Capture the cell that displays the provided text and extract its (X, Y) central coordinate. 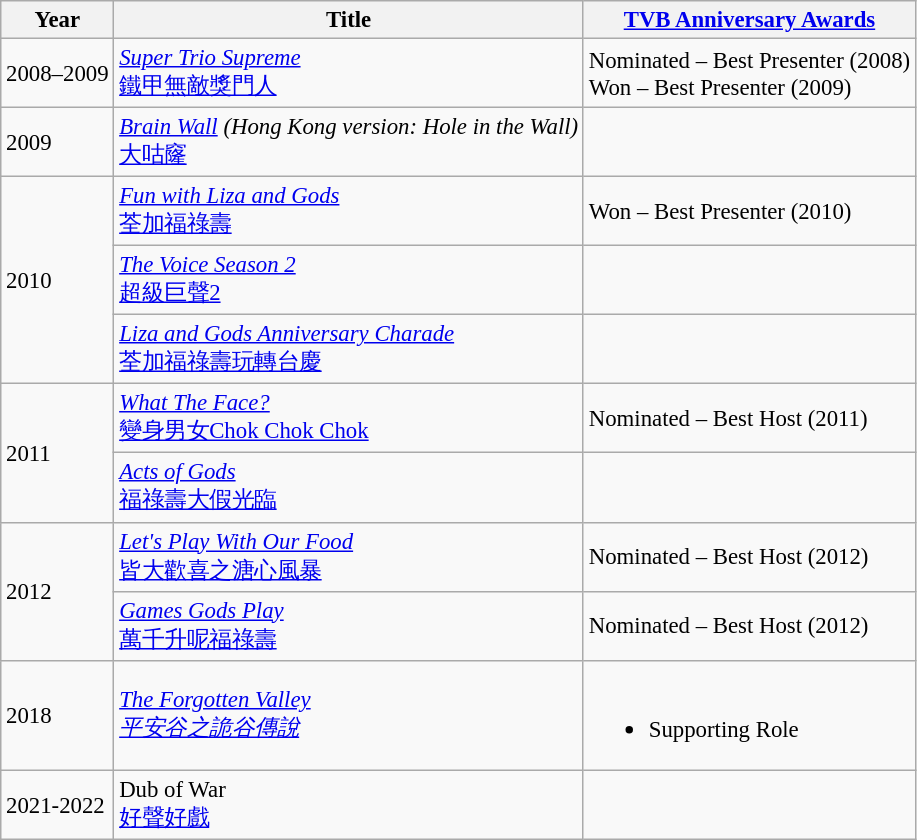
Liza and Gods Anniversary Charade 荃加福祿壽玩轉台慶 (349, 350)
2008–2009 (58, 74)
Year (58, 20)
2011 (58, 453)
Let's Play With Our Food 皆大歡喜之溏心風暴 (349, 556)
The Forgotten Valley 平安谷之詭谷傳說 (349, 715)
Acts of Gods 福祿壽大假光臨 (349, 488)
Nominated – Best Host (2011) (749, 418)
Supporting Role (749, 715)
Brain Wall (Hong Kong version: Hole in the Wall)大咕窿 (349, 142)
2021-2022 (58, 806)
Games Gods Play 萬千升呢福祿壽 (349, 626)
Title (349, 20)
2010 (58, 280)
2009 (58, 142)
Fun with Liza and Gods 荃加福祿壽 (349, 212)
2018 (58, 715)
Dub of War好聲好戲 (349, 806)
Super Trio Supreme 鐵甲無敵獎門人 (349, 74)
The Voice Season 2 超級巨聲2 (349, 280)
2012 (58, 591)
TVB Anniversary Awards (749, 20)
What The Face? 變身男女Chok Chok Chok (349, 418)
Won – Best Presenter (2010) (749, 212)
Nominated – Best Presenter (2008)Won – Best Presenter (2009) (749, 74)
